Return the [X, Y] coordinate for the center point of the cell that contains the specified text.  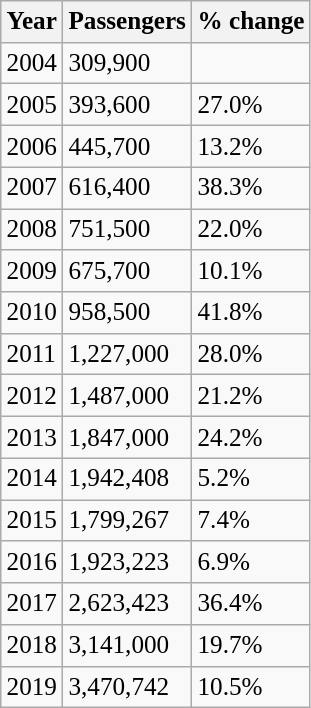
1,942,408 [128, 479]
2017 [32, 604]
1,227,000 [128, 354]
1,487,000 [128, 396]
2004 [32, 63]
2012 [32, 396]
675,700 [128, 271]
22.0% [252, 229]
19.7% [252, 645]
393,600 [128, 105]
309,900 [128, 63]
27.0% [252, 105]
2010 [32, 313]
2009 [32, 271]
445,700 [128, 146]
751,500 [128, 229]
3,470,742 [128, 687]
13.2% [252, 146]
2013 [32, 437]
2,623,423 [128, 604]
2006 [32, 146]
7.4% [252, 520]
24.2% [252, 437]
41.8% [252, 313]
958,500 [128, 313]
2005 [32, 105]
2011 [32, 354]
28.0% [252, 354]
2015 [32, 520]
2018 [32, 645]
1,923,223 [128, 562]
Passengers [128, 22]
21.2% [252, 396]
616,400 [128, 188]
6.9% [252, 562]
5.2% [252, 479]
2014 [32, 479]
% change [252, 22]
Year [32, 22]
3,141,000 [128, 645]
38.3% [252, 188]
10.5% [252, 687]
1,847,000 [128, 437]
10.1% [252, 271]
1,799,267 [128, 520]
2019 [32, 687]
36.4% [252, 604]
2016 [32, 562]
2007 [32, 188]
2008 [32, 229]
